From the cell containing the given text, extract its center point as [x, y] coordinate. 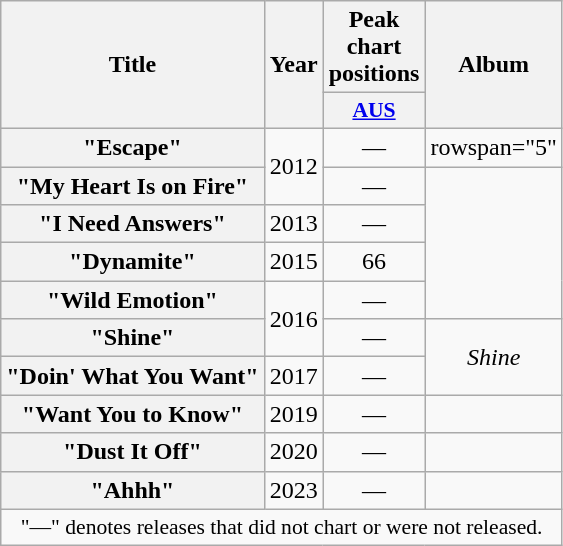
AUS [374, 111]
Year [294, 65]
rowspan="5" [494, 147]
"Doin' What You Want" [132, 376]
"Dynamite" [132, 262]
2016 [294, 319]
"My Heart Is on Fire" [132, 185]
Album [494, 65]
"Escape" [132, 147]
"—" denotes releases that did not chart or were not released. [282, 527]
"Shine" [132, 338]
Peak chart positions [374, 47]
66 [374, 262]
2019 [294, 414]
2015 [294, 262]
Shine [494, 357]
"Ahhh" [132, 490]
2013 [294, 224]
"Dust It Off" [132, 452]
2023 [294, 490]
Title [132, 65]
"Wild Emotion" [132, 300]
"Want You to Know" [132, 414]
2017 [294, 376]
2020 [294, 452]
"I Need Answers" [132, 224]
2012 [294, 166]
